Return [X, Y] of the center of cell containing provided text 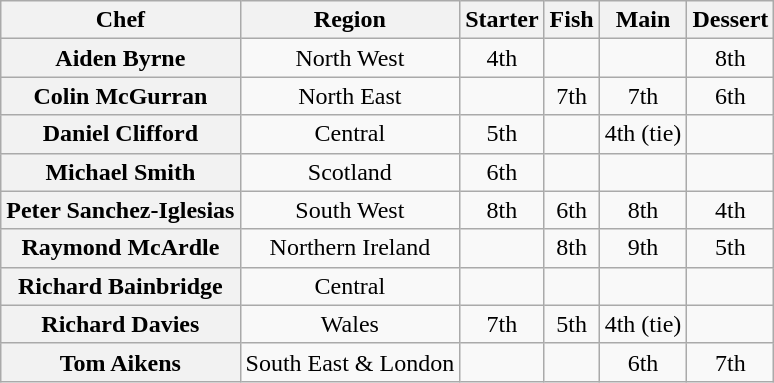
Scotland [350, 172]
North West [350, 58]
South West [350, 210]
9th [643, 248]
Michael Smith [120, 172]
Peter Sanchez-Iglesias [120, 210]
Tom Aikens [120, 362]
South East & London [350, 362]
Raymond McArdle [120, 248]
Region [350, 20]
Chef [120, 20]
Richard Bainbridge [120, 286]
Fish [572, 20]
Daniel Clifford [120, 134]
Aiden Byrne [120, 58]
North East [350, 96]
Colin McGurran [120, 96]
Northern Ireland [350, 248]
Dessert [730, 20]
Wales [350, 324]
Main [643, 20]
Richard Davies [120, 324]
Starter [502, 20]
